Return the (X, Y) coordinate for the center point of the cell that contains the specified text.  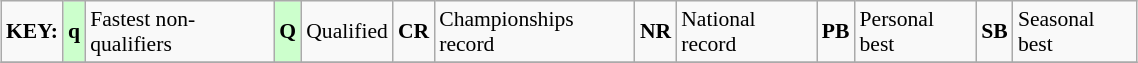
CR (414, 32)
PB (836, 32)
Personal best (916, 32)
Fastest non-qualifiers (180, 32)
Seasonal best (1075, 32)
NR (656, 32)
Q (288, 32)
q (74, 32)
KEY: (32, 32)
National record (746, 32)
Championships record (534, 32)
Qualified (347, 32)
SB (994, 32)
